Determine the [X, Y] coordinate at the center of the cell enclosing the given text.  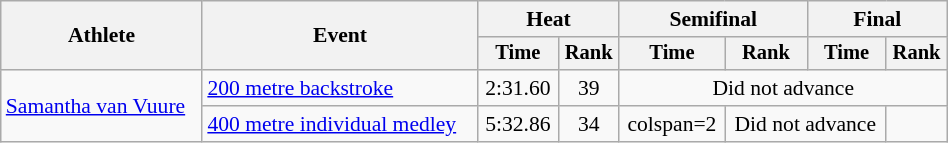
Semifinal [713, 19]
Samantha van Vuure [102, 106]
Athlete [102, 36]
colspan=2 [672, 124]
Event [340, 36]
Final [877, 19]
200 metre backstroke [340, 88]
Heat [549, 19]
5:32.86 [518, 124]
34 [588, 124]
39 [588, 88]
400 metre individual medley [340, 124]
2:31.60 [518, 88]
